From the cell containing the given text, extract its center point as (X, Y) coordinate. 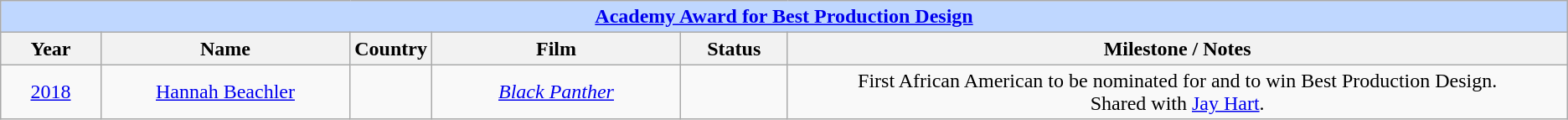
Film (556, 49)
Black Panther (556, 92)
Country (391, 49)
2018 (50, 92)
Year (50, 49)
Milestone / Notes (1178, 49)
Status (734, 49)
Academy Award for Best Production Design (784, 17)
Hannah Beachler (225, 92)
Name (225, 49)
First African American to be nominated for and to win Best Production Design.Shared with Jay Hart. (1178, 92)
